Pinpoint the cell where the given text exists, returning its [X, Y] midpoint coordinate. 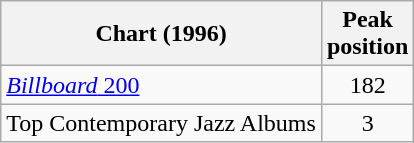
Chart (1996) [162, 34]
Peakposition [367, 34]
3 [367, 123]
Top Contemporary Jazz Albums [162, 123]
Billboard 200 [162, 85]
182 [367, 85]
